Detect which cell encompasses the target text, then output its (x, y) center coordinate. 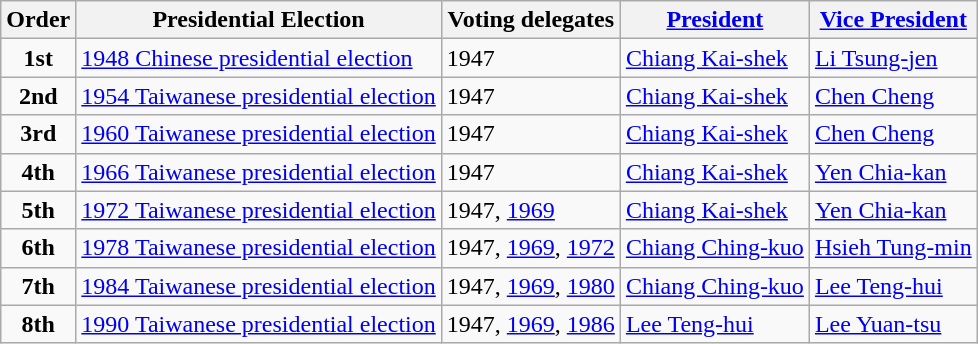
Order (38, 20)
Lee Yuan-tsu (893, 324)
1960 Taiwanese presidential election (258, 134)
1966 Taiwanese presidential election (258, 172)
7th (38, 286)
4th (38, 172)
1947, 1969, 1980 (530, 286)
Li Tsung-jen (893, 58)
8th (38, 324)
1948 Chinese presidential election (258, 58)
5th (38, 210)
Hsieh Tung-min (893, 248)
1990 Taiwanese presidential election (258, 324)
1947, 1969, 1986 (530, 324)
1978 Taiwanese presidential election (258, 248)
2nd (38, 96)
1954 Taiwanese presidential election (258, 96)
1947, 1969, 1972 (530, 248)
1947, 1969 (530, 210)
Presidential Election (258, 20)
1972 Taiwanese presidential election (258, 210)
1984 Taiwanese presidential election (258, 286)
President (714, 20)
3rd (38, 134)
Voting delegates (530, 20)
6th (38, 248)
1st (38, 58)
Vice President (893, 20)
